Detect which cell encompasses the target text, then output its [X, Y] center coordinate. 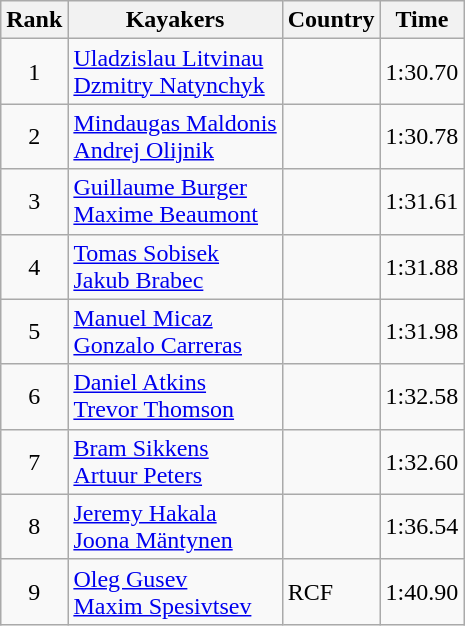
2 [34, 136]
1:36.54 [422, 526]
1:32.60 [422, 462]
Uladzislau LitvinauDzmitry Natynchyk [175, 72]
1:30.78 [422, 136]
Tomas SobisekJakub Brabec [175, 266]
Manuel MicazGonzalo Carreras [175, 332]
1:30.70 [422, 72]
Time [422, 20]
Guillaume BurgerMaxime Beaumont [175, 202]
1:40.90 [422, 592]
3 [34, 202]
4 [34, 266]
6 [34, 396]
1:31.88 [422, 266]
8 [34, 526]
1:31.61 [422, 202]
Jeremy HakalaJoona Mäntynen [175, 526]
Oleg GusevMaxim Spesivtsev [175, 592]
Rank [34, 20]
Bram SikkensArtuur Peters [175, 462]
Daniel AtkinsTrevor Thomson [175, 396]
1 [34, 72]
RCF [331, 592]
Kayakers [175, 20]
1:32.58 [422, 396]
Mindaugas MaldonisAndrej Olijnik [175, 136]
7 [34, 462]
5 [34, 332]
1:31.98 [422, 332]
Country [331, 20]
9 [34, 592]
